Locate the cell with the specified text and output its [x, y] center coordinate. 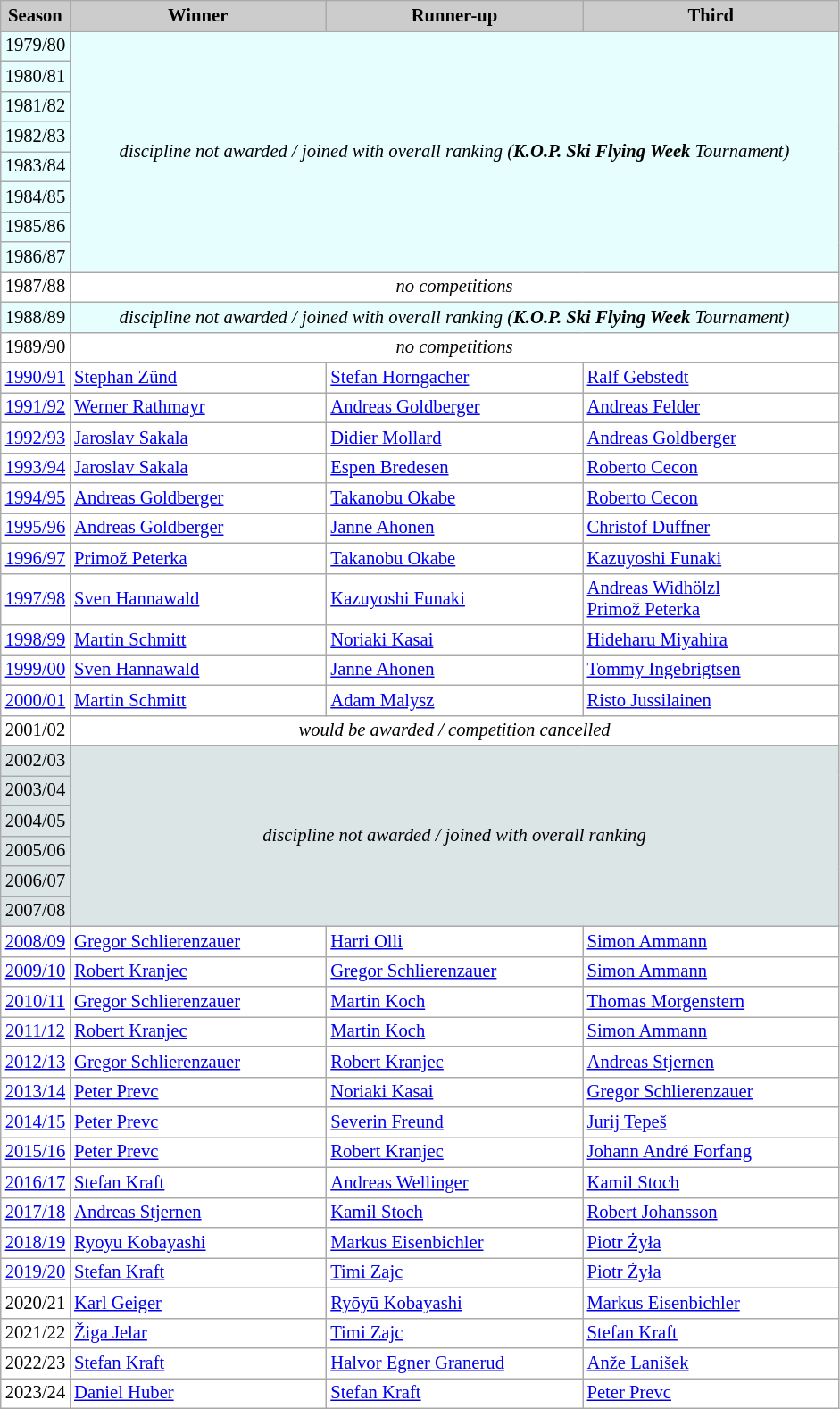
1991/92 [36, 407]
1995/96 [36, 528]
Winner [198, 15]
1983/84 [36, 166]
2022/23 [36, 1363]
2005/06 [36, 851]
2006/07 [36, 881]
2014/15 [36, 1122]
Anže Lanišek [711, 1363]
2002/03 [36, 760]
1990/91 [36, 378]
would be awarded / competition cancelled [454, 730]
1980/81 [36, 76]
1992/93 [36, 438]
1984/85 [36, 196]
2009/10 [36, 971]
discipline not awarded / joined with overall ranking [454, 835]
Žiga Jelar [198, 1333]
Stefan Horngacher [453, 378]
Adam Malysz [453, 700]
2011/12 [36, 1031]
Andreas Widhölzl Primož Peterka [711, 599]
Ryōyū Kobayashi [453, 1303]
2007/08 [36, 911]
2019/20 [36, 1272]
Risto Jussilainen [711, 700]
Tommy Ingebrigtsen [711, 670]
Season [36, 15]
Halvor Egner Granerud [453, 1363]
2021/22 [36, 1333]
Jurij Tepeš [711, 1122]
Runner-up [453, 15]
Third [711, 15]
Didier Mollard [453, 438]
Andreas Felder [711, 407]
1996/97 [36, 558]
1999/00 [36, 670]
Daniel Huber [198, 1393]
1986/87 [36, 256]
2018/19 [36, 1242]
2003/04 [36, 790]
1993/94 [36, 468]
Robert Johansson [711, 1213]
1998/99 [36, 640]
Ralf Gebstedt [711, 378]
1985/86 [36, 227]
2020/21 [36, 1303]
Espen Bredesen [453, 468]
Harri Olli [453, 941]
2008/09 [36, 941]
2023/24 [36, 1393]
2010/11 [36, 1001]
Stephan Zünd [198, 378]
Ryoyu Kobayashi [198, 1242]
1988/89 [36, 317]
2004/05 [36, 821]
2012/13 [36, 1062]
Hideharu Miyahira [711, 640]
Karl Geiger [198, 1303]
1989/90 [36, 347]
1982/83 [36, 137]
2016/17 [36, 1182]
Andreas Wellinger [453, 1182]
Primož Peterka [198, 558]
1981/82 [36, 106]
Christof Duffner [711, 528]
2000/01 [36, 700]
1997/98 [36, 599]
2015/16 [36, 1152]
1979/80 [36, 46]
2013/14 [36, 1092]
2001/02 [36, 730]
Thomas Morgenstern [711, 1001]
1994/95 [36, 497]
Werner Rathmayr [198, 407]
Johann André Forfang [711, 1152]
2017/18 [36, 1213]
Severin Freund [453, 1122]
1987/88 [36, 287]
